Return the (X, Y) coordinate for the center point of the cell that contains the specified text.  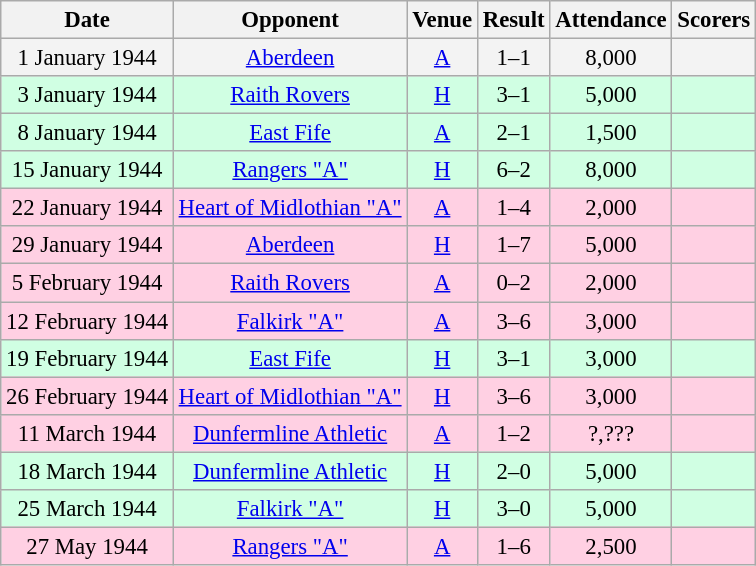
1–6 (514, 546)
29 January 1944 (88, 245)
Date (88, 20)
8 January 1944 (88, 133)
3–0 (514, 509)
12 February 1944 (88, 321)
1,500 (611, 133)
2–0 (514, 471)
Opponent (290, 20)
Venue (442, 20)
3 January 1944 (88, 95)
0–2 (514, 283)
1–7 (514, 245)
1–1 (514, 58)
25 March 1944 (88, 509)
18 March 1944 (88, 471)
2–1 (514, 133)
?,??? (611, 433)
26 February 1944 (88, 396)
19 February 1944 (88, 358)
15 January 1944 (88, 170)
11 March 1944 (88, 433)
Scorers (714, 20)
5 February 1944 (88, 283)
1 January 1944 (88, 58)
Result (514, 20)
22 January 1944 (88, 208)
2,500 (611, 546)
1–2 (514, 433)
27 May 1944 (88, 546)
6–2 (514, 170)
Attendance (611, 20)
1–4 (514, 208)
